Extract the [x, y] coordinate from the center of the cell holding the provided text.  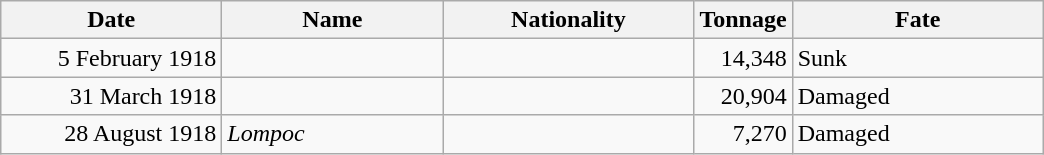
5 February 1918 [112, 58]
31 March 1918 [112, 96]
Tonnage [743, 20]
14,348 [743, 58]
Fate [918, 20]
Sunk [918, 58]
20,904 [743, 96]
7,270 [743, 134]
28 August 1918 [112, 134]
Name [332, 20]
Date [112, 20]
Lompoc [332, 134]
Nationality [568, 20]
